From the cell containing the given text, extract its center point as [X, Y] coordinate. 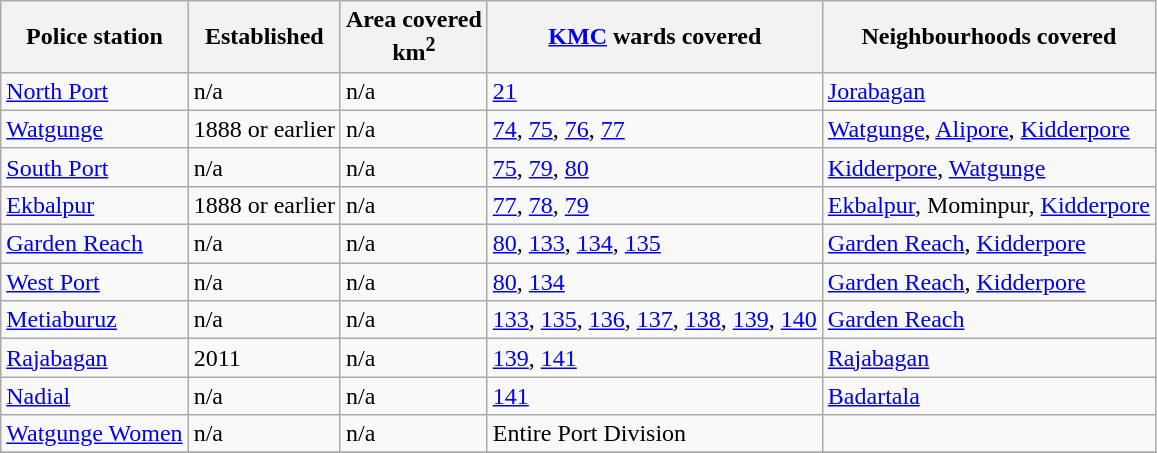
Jorabagan [988, 91]
Metiaburuz [94, 320]
Established [264, 37]
Police station [94, 37]
133, 135, 136, 137, 138, 139, 140 [654, 320]
75, 79, 80 [654, 167]
80, 134 [654, 282]
Watgunge, Alipore, Kidderpore [988, 129]
141 [654, 396]
139, 141 [654, 358]
Kidderpore, Watgunge [988, 167]
2011 [264, 358]
21 [654, 91]
Ekbalpur [94, 205]
74, 75, 76, 77 [654, 129]
80, 133, 134, 135 [654, 244]
Badartala [988, 396]
Area coveredkm2 [414, 37]
KMC wards covered [654, 37]
North Port [94, 91]
Nadial [94, 396]
Watgunge Women [94, 434]
West Port [94, 282]
Watgunge [94, 129]
Entire Port Division [654, 434]
77, 78, 79 [654, 205]
Ekbalpur, Mominpur, Kidderpore [988, 205]
Neighbourhoods covered [988, 37]
South Port [94, 167]
